Find where the given text appears and provide that cell's center as (X, Y) coordinate. 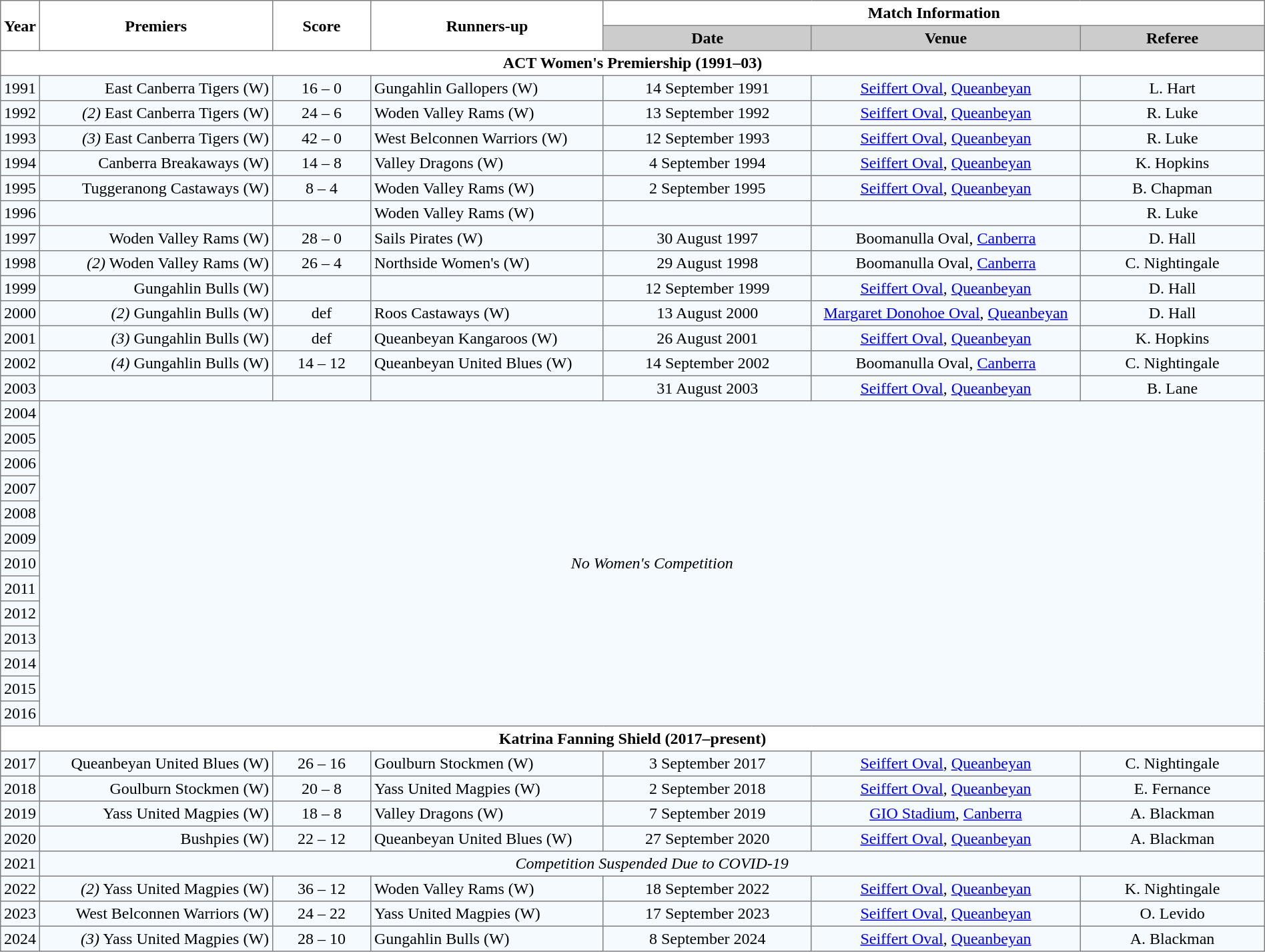
2018 (20, 789)
Premiers (156, 25)
L. Hart (1172, 88)
E. Fernance (1172, 789)
1996 (20, 213)
K. Nightingale (1172, 889)
Date (707, 38)
26 – 4 (322, 264)
28 – 10 (322, 939)
2 September 2018 (707, 789)
Bushpies (W) (156, 839)
22 – 12 (322, 839)
B. Lane (1172, 388)
(3) East Canberra Tigers (W) (156, 138)
B. Chapman (1172, 188)
17 September 2023 (707, 914)
24 – 22 (322, 914)
30 August 1997 (707, 238)
Score (322, 25)
GIO Stadium, Canberra (946, 814)
Year (20, 25)
Northside Women's (W) (487, 264)
2005 (20, 438)
1995 (20, 188)
O. Levido (1172, 914)
16 – 0 (322, 88)
26 – 16 (322, 764)
2007 (20, 488)
36 – 12 (322, 889)
1994 (20, 163)
2013 (20, 638)
(3) Yass United Magpies (W) (156, 939)
Competition Suspended Due to COVID-19 (652, 864)
(2) Gungahlin Bulls (W) (156, 314)
Venue (946, 38)
(2) Yass United Magpies (W) (156, 889)
Roos Castaways (W) (487, 314)
1991 (20, 88)
12 September 1993 (707, 138)
18 September 2022 (707, 889)
(2) Woden Valley Rams (W) (156, 264)
2008 (20, 514)
2001 (20, 338)
3 September 2017 (707, 764)
(4) Gungahlin Bulls (W) (156, 364)
24 – 6 (322, 113)
14 – 8 (322, 163)
2000 (20, 314)
Queanbeyan Kangaroos (W) (487, 338)
2020 (20, 839)
29 August 1998 (707, 264)
Match Information (934, 13)
4 September 1994 (707, 163)
2015 (20, 688)
2023 (20, 914)
2019 (20, 814)
14 – 12 (322, 364)
2012 (20, 614)
ACT Women's Premiership (1991–03) (632, 63)
2024 (20, 939)
2 September 1995 (707, 188)
Runners-up (487, 25)
20 – 8 (322, 789)
East Canberra Tigers (W) (156, 88)
42 – 0 (322, 138)
(2) East Canberra Tigers (W) (156, 113)
2002 (20, 364)
Katrina Fanning Shield (2017–present) (632, 739)
18 – 8 (322, 814)
8 September 2024 (707, 939)
1992 (20, 113)
2004 (20, 414)
Tuggeranong Castaways (W) (156, 188)
Margaret Donohoe Oval, Queanbeyan (946, 314)
Sails Pirates (W) (487, 238)
7 September 2019 (707, 814)
31 August 2003 (707, 388)
13 August 2000 (707, 314)
14 September 1991 (707, 88)
2009 (20, 538)
No Women's Competition (652, 564)
2014 (20, 664)
12 September 1999 (707, 288)
2011 (20, 588)
2003 (20, 388)
13 September 1992 (707, 113)
2006 (20, 464)
2021 (20, 864)
(3) Gungahlin Bulls (W) (156, 338)
Canberra Breakaways (W) (156, 163)
1997 (20, 238)
1998 (20, 264)
28 – 0 (322, 238)
2017 (20, 764)
1993 (20, 138)
1999 (20, 288)
8 – 4 (322, 188)
2016 (20, 714)
26 August 2001 (707, 338)
Referee (1172, 38)
14 September 2002 (707, 364)
27 September 2020 (707, 839)
Gungahlin Gallopers (W) (487, 88)
2022 (20, 889)
2010 (20, 564)
